Capture the cell that displays the provided text and extract its [X, Y] central coordinate. 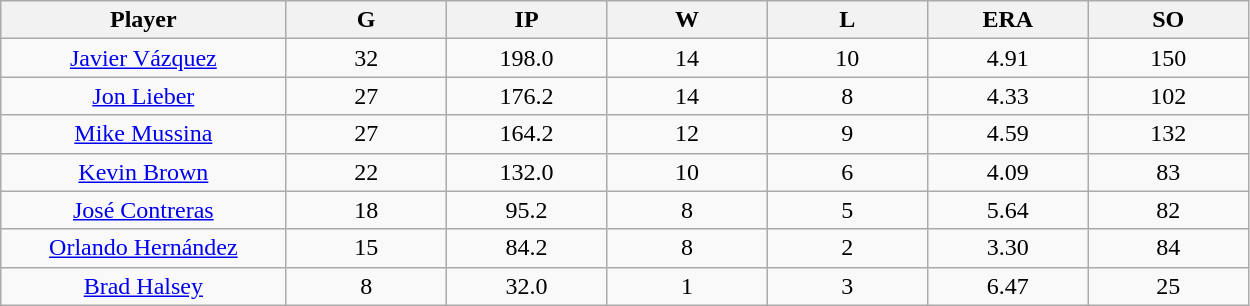
132.0 [526, 172]
L [847, 20]
3.30 [1008, 248]
Orlando Hernández [144, 248]
176.2 [526, 96]
5 [847, 210]
32.0 [526, 286]
150 [1168, 58]
95.2 [526, 210]
6.47 [1008, 286]
32 [366, 58]
5.64 [1008, 210]
W [687, 20]
9 [847, 134]
84.2 [526, 248]
25 [1168, 286]
164.2 [526, 134]
102 [1168, 96]
132 [1168, 134]
José Contreras [144, 210]
4.59 [1008, 134]
4.91 [1008, 58]
Mike Mussina [144, 134]
15 [366, 248]
22 [366, 172]
Brad Halsey [144, 286]
ERA [1008, 20]
83 [1168, 172]
G [366, 20]
6 [847, 172]
84 [1168, 248]
18 [366, 210]
2 [847, 248]
4.09 [1008, 172]
82 [1168, 210]
198.0 [526, 58]
IP [526, 20]
1 [687, 286]
4.33 [1008, 96]
Javier Vázquez [144, 58]
12 [687, 134]
SO [1168, 20]
Player [144, 20]
3 [847, 286]
Jon Lieber [144, 96]
Kevin Brown [144, 172]
